Output the (x, y) coordinate of the center of the cell containing the given text.  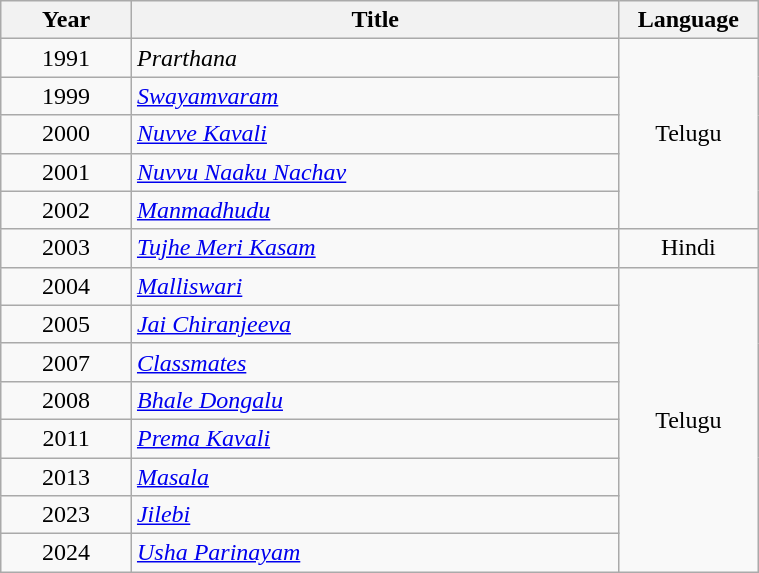
2013 (66, 477)
2011 (66, 438)
2004 (66, 286)
Hindi (688, 248)
Tujhe Meri Kasam (375, 248)
Manmadhudu (375, 210)
2023 (66, 515)
Swayamvaram (375, 96)
Language (688, 20)
Usha Parinayam (375, 553)
2005 (66, 324)
Malliswari (375, 286)
2002 (66, 210)
Bhale Dongalu (375, 400)
2000 (66, 134)
Nuvve Kavali (375, 134)
Prema Kavali (375, 438)
2024 (66, 553)
2008 (66, 400)
1999 (66, 96)
2007 (66, 362)
2003 (66, 248)
Nuvvu Naaku Nachav (375, 172)
Jai Chiranjeeva (375, 324)
1991 (66, 58)
2001 (66, 172)
Prarthana (375, 58)
Jilebi (375, 515)
Masala (375, 477)
Title (375, 20)
Year (66, 20)
Classmates (375, 362)
